Search for the cell housing the specified text and yield its [x, y] center coordinate. 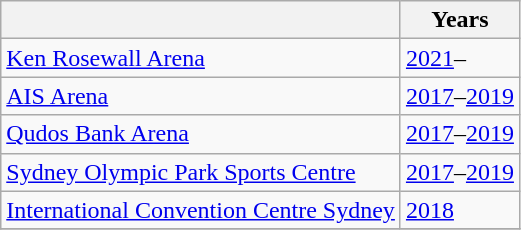
2021– [460, 58]
Qudos Bank Arena [201, 134]
Ken Rosewall Arena [201, 58]
2018 [460, 210]
Sydney Olympic Park Sports Centre [201, 172]
AIS Arena [201, 96]
Years [460, 20]
International Convention Centre Sydney [201, 210]
